Pinpoint the cell where the given text exists, returning its (x, y) midpoint coordinate. 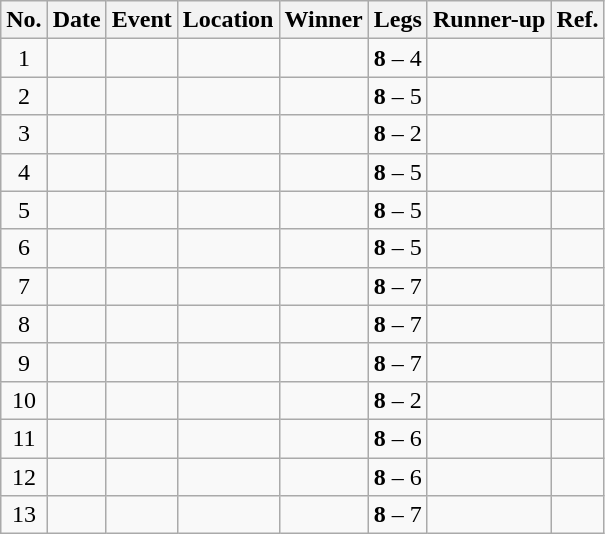
Runner-up (489, 20)
6 (24, 248)
12 (24, 477)
9 (24, 362)
1 (24, 58)
7 (24, 286)
3 (24, 134)
Location (228, 20)
11 (24, 438)
13 (24, 515)
5 (24, 210)
2 (24, 96)
Event (142, 20)
No. (24, 20)
8 (24, 324)
10 (24, 400)
Legs (398, 20)
Ref. (578, 20)
8 – 4 (398, 58)
Date (76, 20)
4 (24, 172)
Winner (324, 20)
